Detect which cell encompasses the target text, then output its (X, Y) center coordinate. 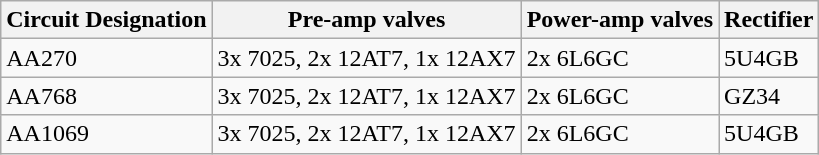
Pre-amp valves (366, 20)
AA768 (106, 96)
Rectifier (769, 20)
AA1069 (106, 134)
Circuit Designation (106, 20)
GZ34 (769, 96)
Power-amp valves (620, 20)
AA270 (106, 58)
